For the text-containing cell, return its midpoint in (X, Y) coordinate format. 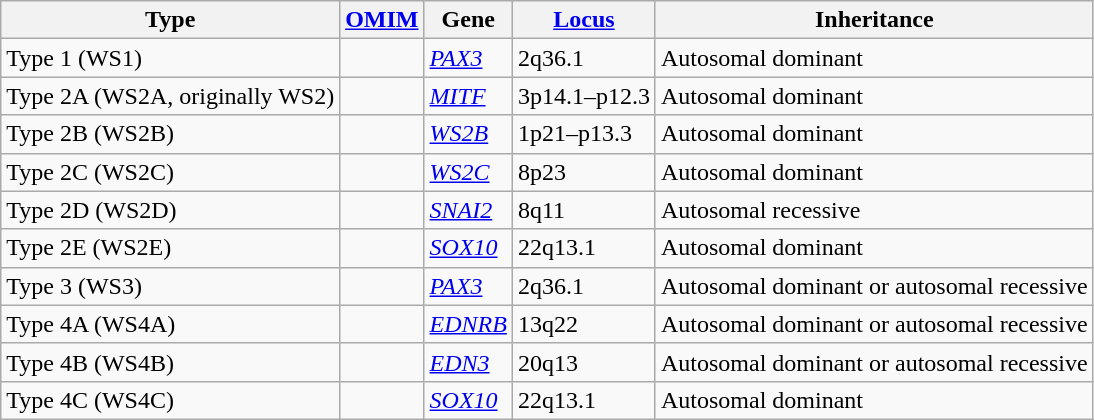
Type 2A (WS2A, originally WS2) (170, 96)
Type 2C (WS2C) (170, 172)
Type 4C (WS4C) (170, 400)
SNAI2 (468, 210)
MITF (468, 96)
Type 2D (WS2D) (170, 210)
Type 2B (WS2B) (170, 134)
20q13 (584, 362)
EDN3 (468, 362)
1p21–p13.3 (584, 134)
Locus (584, 20)
Type 4A (WS4A) (170, 324)
Type (170, 20)
13q22 (584, 324)
Autosomal recessive (874, 210)
EDNRB (468, 324)
Type 2E (WS2E) (170, 248)
WS2C (468, 172)
8p23 (584, 172)
8q11 (584, 210)
Gene (468, 20)
WS2B (468, 134)
3p14.1–p12.3 (584, 96)
Type 3 (WS3) (170, 286)
Type 4B (WS4B) (170, 362)
OMIM (382, 20)
Type 1 (WS1) (170, 58)
Inheritance (874, 20)
